Output the (X, Y) coordinate of the center of the cell containing the given text.  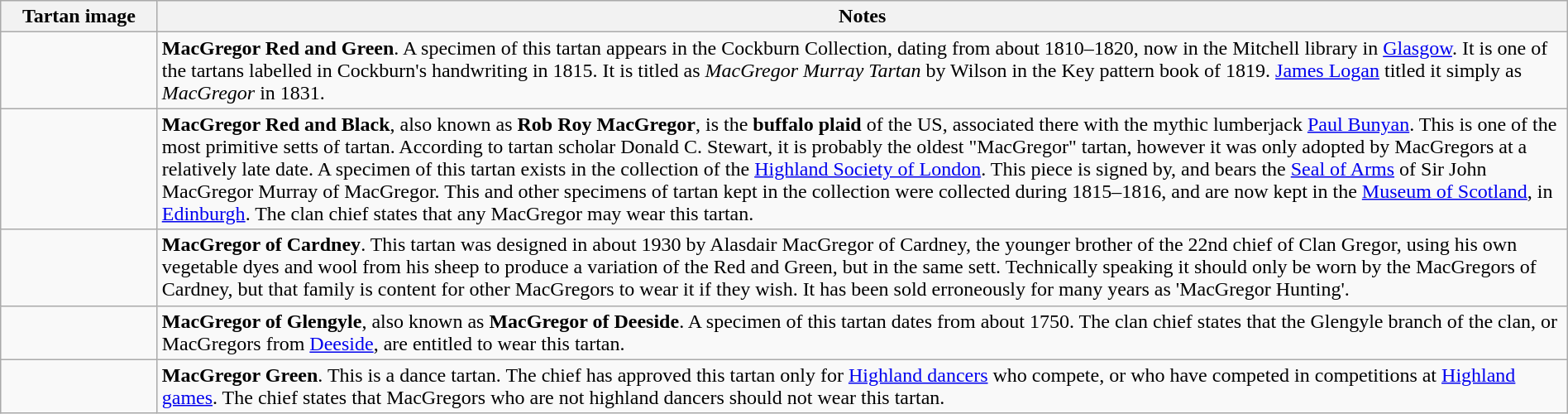
Tartan image (79, 17)
Notes (862, 17)
